Identify which cell holds the provided text, then report its [X, Y] central coordinate. 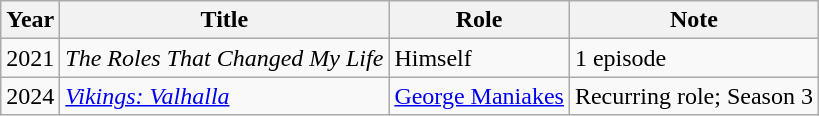
2021 [30, 58]
Himself [480, 58]
The Roles That Changed My Life [224, 58]
George Maniakes [480, 96]
Year [30, 20]
2024 [30, 96]
Title [224, 20]
1 episode [694, 58]
Vikings: Valhalla [224, 96]
Recurring role; Season 3 [694, 96]
Role [480, 20]
Note [694, 20]
